Detect which cell encompasses the target text, then output its [X, Y] center coordinate. 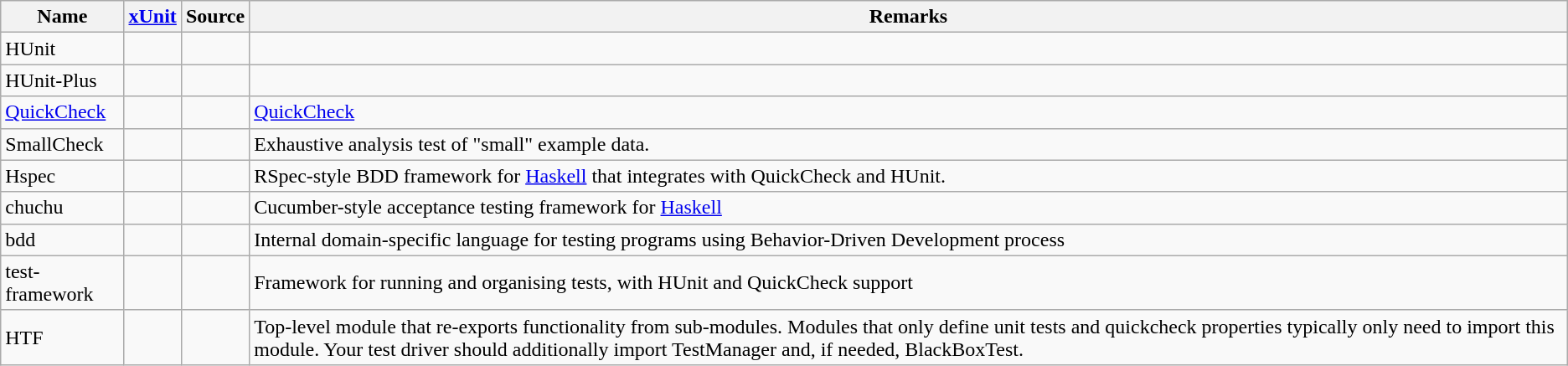
Framework for running and organising tests, with HUnit and QuickCheck support [909, 283]
HTF [62, 337]
HUnit [62, 49]
test-framework [62, 283]
Source [214, 17]
RSpec-style BDD framework for Haskell that integrates with QuickCheck and HUnit. [909, 176]
Internal domain-specific language for testing programs using Behavior-Driven Development process [909, 240]
Exhaustive analysis test of "small" example data. [909, 144]
Remarks [909, 17]
chuchu [62, 208]
Hspec [62, 176]
Cucumber-style acceptance testing framework for Haskell [909, 208]
bdd [62, 240]
HUnit-Plus [62, 80]
xUnit [152, 17]
Name [62, 17]
SmallCheck [62, 144]
